For the text-containing cell, return its midpoint in (x, y) coordinate format. 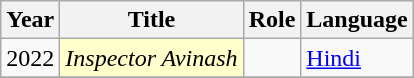
Title (152, 20)
2022 (30, 58)
Language (357, 20)
Role (272, 20)
Inspector Avinash (152, 58)
Year (30, 20)
Hindi (357, 58)
